Return (x, y) of the center of cell containing provided text 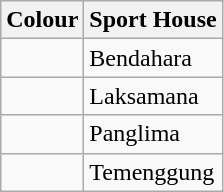
Panglima (153, 134)
Sport House (153, 20)
Laksamana (153, 96)
Temenggung (153, 172)
Bendahara (153, 58)
Colour (42, 20)
